Scan for the cell matching the given text and deliver its (x, y) coordinate at center. 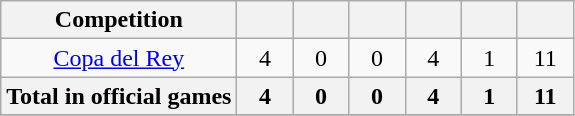
Total in official games (119, 96)
Copa del Rey (119, 58)
Competition (119, 20)
